Scan for the cell matching the given text and deliver its (x, y) coordinate at center. 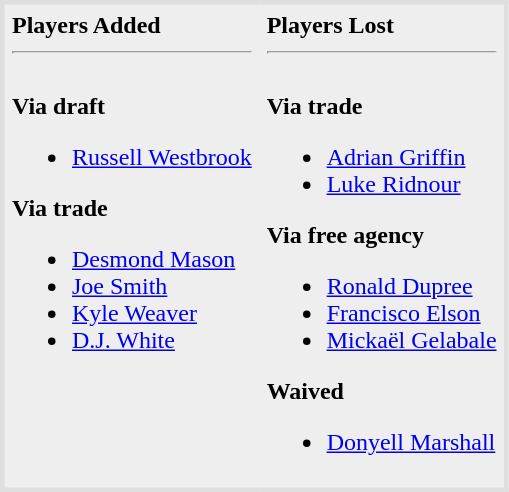
Players Added Via draftRussell WestbrookVia tradeDesmond MasonJoe SmithKyle WeaverD.J. White (130, 246)
Players Lost Via tradeAdrian GriffinLuke RidnourVia free agencyRonald DupreeFrancisco ElsonMickaël Gelabale WaivedDonyell Marshall (382, 246)
